Return [X, Y] of the center of cell containing provided text 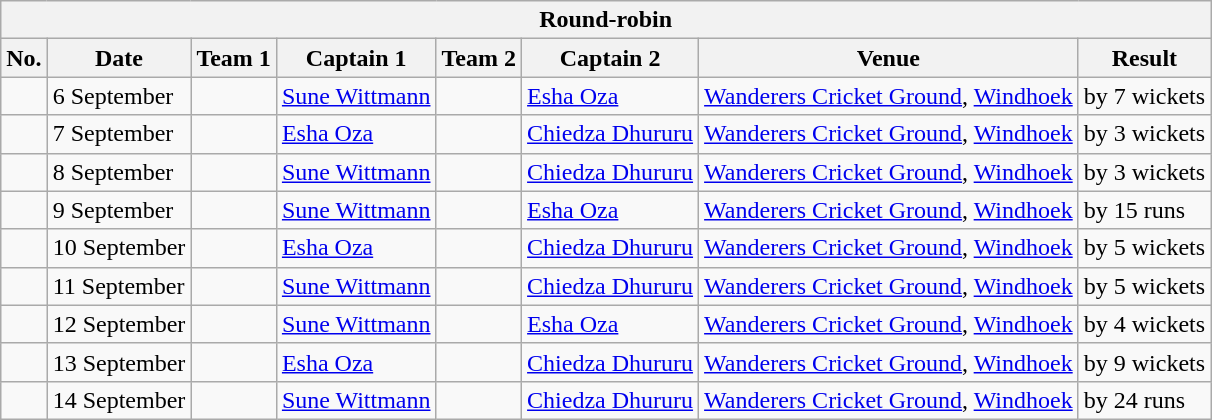
Result [1144, 58]
8 September [119, 172]
14 September [119, 400]
10 September [119, 248]
7 September [119, 134]
6 September [119, 96]
Team 1 [234, 58]
Captain 2 [610, 58]
Team 2 [479, 58]
12 September [119, 324]
11 September [119, 286]
by 15 runs [1144, 210]
by 24 runs [1144, 400]
Round-robin [606, 20]
by 9 wickets [1144, 362]
Date [119, 58]
Venue [889, 58]
by 7 wickets [1144, 96]
by 4 wickets [1144, 324]
Captain 1 [356, 58]
9 September [119, 210]
13 September [119, 362]
No. [24, 58]
